Extract the (x, y) coordinate from the center of the cell holding the provided text.  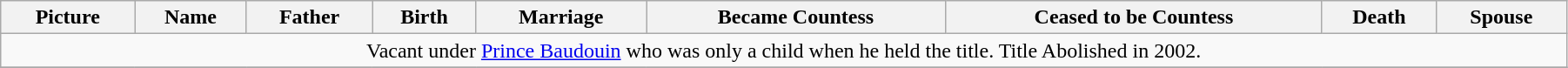
Marriage (561, 17)
Name (191, 17)
Death (1378, 17)
Father (310, 17)
Picture (68, 17)
Became Countess (796, 17)
Birth (425, 17)
Vacant under Prince Baudouin who was only a child when he held the title. Title Abolished in 2002. (784, 51)
Spouse (1501, 17)
Ceased to be Countess (1133, 17)
